From the cell containing the given text, extract its center point as [x, y] coordinate. 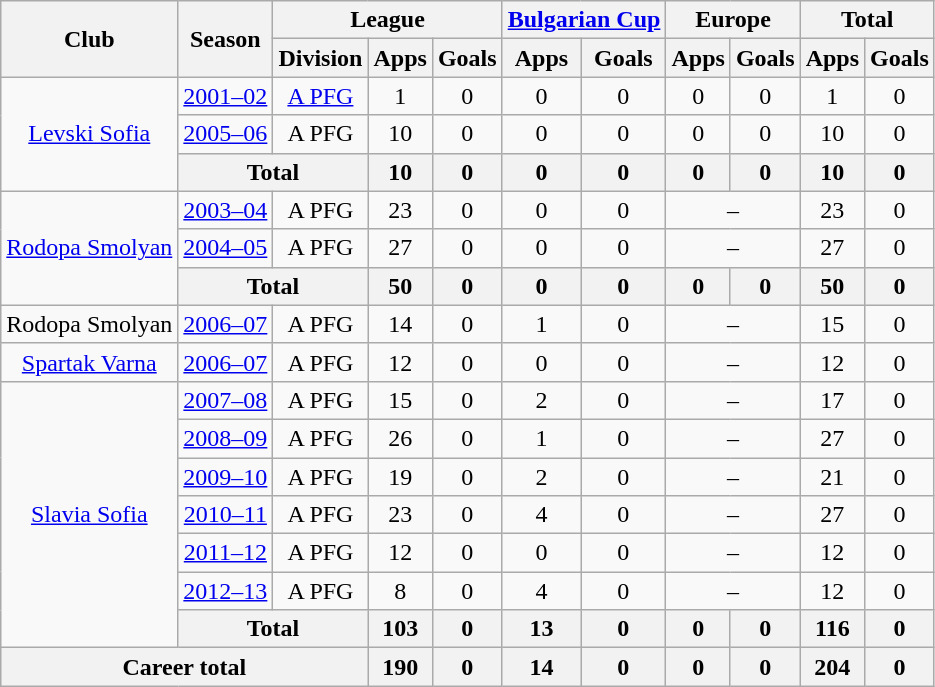
Career total [184, 667]
2009–10 [226, 477]
Bulgarian Cup [584, 20]
2010–11 [226, 515]
17 [832, 400]
2011–12 [226, 553]
Club [90, 39]
204 [832, 667]
Slavia Sofia [90, 514]
2007–08 [226, 400]
26 [400, 438]
2005–06 [226, 134]
2004–05 [226, 248]
8 [400, 591]
19 [400, 477]
190 [400, 667]
2012–13 [226, 591]
Season [226, 39]
2003–04 [226, 210]
21 [832, 477]
2008–09 [226, 438]
103 [400, 629]
Europe [733, 20]
2001–02 [226, 96]
Division [320, 58]
League [388, 20]
13 [542, 629]
Spartak Varna [90, 362]
Levski Sofia [90, 134]
116 [832, 629]
